Determine the [x, y] coordinate at the center of the cell enclosing the given text.  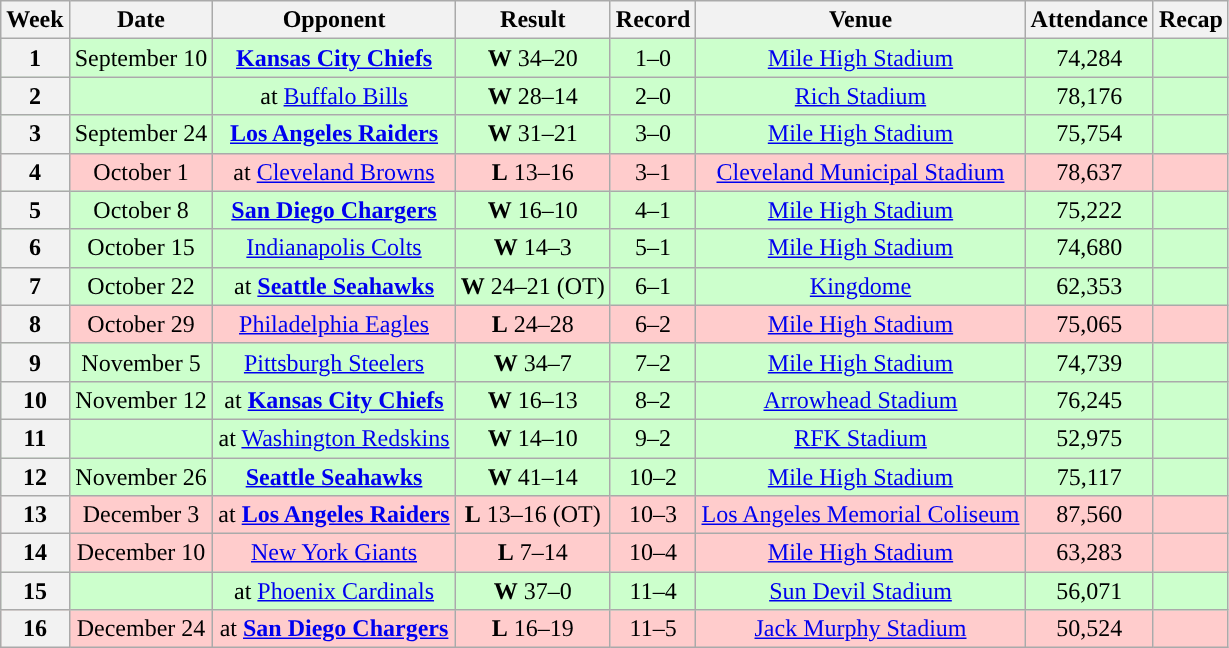
October 29 [141, 324]
L 7–14 [532, 553]
Recap [1190, 20]
at San Diego Chargers [334, 629]
56,071 [1089, 591]
78,637 [1089, 172]
W 28–14 [532, 96]
8 [35, 324]
6–2 [653, 324]
74,739 [1089, 362]
62,353 [1089, 286]
at Seattle Seahawks [334, 286]
New York Giants [334, 553]
Jack Murphy Stadium [860, 629]
Date [141, 20]
74,680 [1089, 248]
87,560 [1089, 515]
December 10 [141, 553]
W 34–7 [532, 362]
W 31–21 [532, 134]
2 [35, 96]
5 [35, 210]
W 34–20 [532, 58]
November 26 [141, 477]
W 14–3 [532, 248]
Kansas City Chiefs [334, 58]
3–1 [653, 172]
Attendance [1089, 20]
Seattle Seahawks [334, 477]
63,283 [1089, 553]
50,524 [1089, 629]
7 [35, 286]
3 [35, 134]
November 5 [141, 362]
15 [35, 591]
December 24 [141, 629]
11–4 [653, 591]
Philadelphia Eagles [334, 324]
W 41–14 [532, 477]
2–0 [653, 96]
Kingdome [860, 286]
9–2 [653, 438]
Week [35, 20]
12 [35, 477]
Los Angeles Raiders [334, 134]
5–1 [653, 248]
November 12 [141, 400]
75,754 [1089, 134]
Rich Stadium [860, 96]
L 13–16 (OT) [532, 515]
October 1 [141, 172]
78,176 [1089, 96]
September 10 [141, 58]
75,065 [1089, 324]
W 37–0 [532, 591]
RFK Stadium [860, 438]
Opponent [334, 20]
Indianapolis Colts [334, 248]
Result [532, 20]
December 3 [141, 515]
10–4 [653, 553]
1–0 [653, 58]
6 [35, 248]
San Diego Chargers [334, 210]
at Phoenix Cardinals [334, 591]
7–2 [653, 362]
W 16–10 [532, 210]
October 15 [141, 248]
at Buffalo Bills [334, 96]
74,284 [1089, 58]
3–0 [653, 134]
75,117 [1089, 477]
Los Angeles Memorial Coliseum [860, 515]
14 [35, 553]
1 [35, 58]
Arrowhead Stadium [860, 400]
13 [35, 515]
L 24–28 [532, 324]
W 14–10 [532, 438]
76,245 [1089, 400]
October 22 [141, 286]
11 [35, 438]
September 24 [141, 134]
10–2 [653, 477]
10–3 [653, 515]
16 [35, 629]
at Kansas City Chiefs [334, 400]
October 8 [141, 210]
8–2 [653, 400]
9 [35, 362]
75,222 [1089, 210]
Cleveland Municipal Stadium [860, 172]
Pittsburgh Steelers [334, 362]
11–5 [653, 629]
Venue [860, 20]
4–1 [653, 210]
W 16–13 [532, 400]
L 13–16 [532, 172]
at Washington Redskins [334, 438]
at Los Angeles Raiders [334, 515]
10 [35, 400]
6–1 [653, 286]
4 [35, 172]
52,975 [1089, 438]
L 16–19 [532, 629]
at Cleveland Browns [334, 172]
Record [653, 20]
W 24–21 (OT) [532, 286]
Sun Devil Stadium [860, 591]
